Extract the (X, Y) coordinate from the center of the cell holding the provided text.  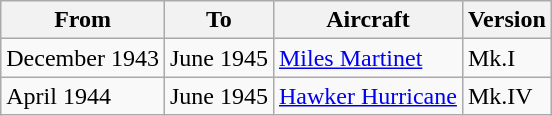
Miles Martinet (368, 58)
December 1943 (83, 58)
Aircraft (368, 20)
To (218, 20)
Hawker Hurricane (368, 96)
Mk.I (506, 58)
April 1944 (83, 96)
From (83, 20)
Version (506, 20)
Mk.IV (506, 96)
